Pinpoint the cell where the given text exists, returning its [X, Y] midpoint coordinate. 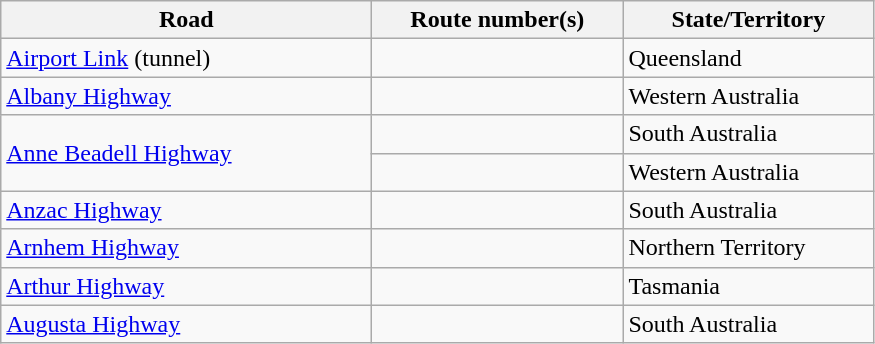
Northern Territory [748, 248]
Anzac Highway [186, 210]
Queensland [748, 58]
Route number(s) [498, 20]
Road [186, 20]
Tasmania [748, 286]
Anne Beadell Highway [186, 153]
State/Territory [748, 20]
Airport Link (tunnel) [186, 58]
Albany Highway [186, 96]
Arthur Highway [186, 286]
Arnhem Highway [186, 248]
Augusta Highway [186, 324]
